Return (X, Y) of the center of cell containing provided text 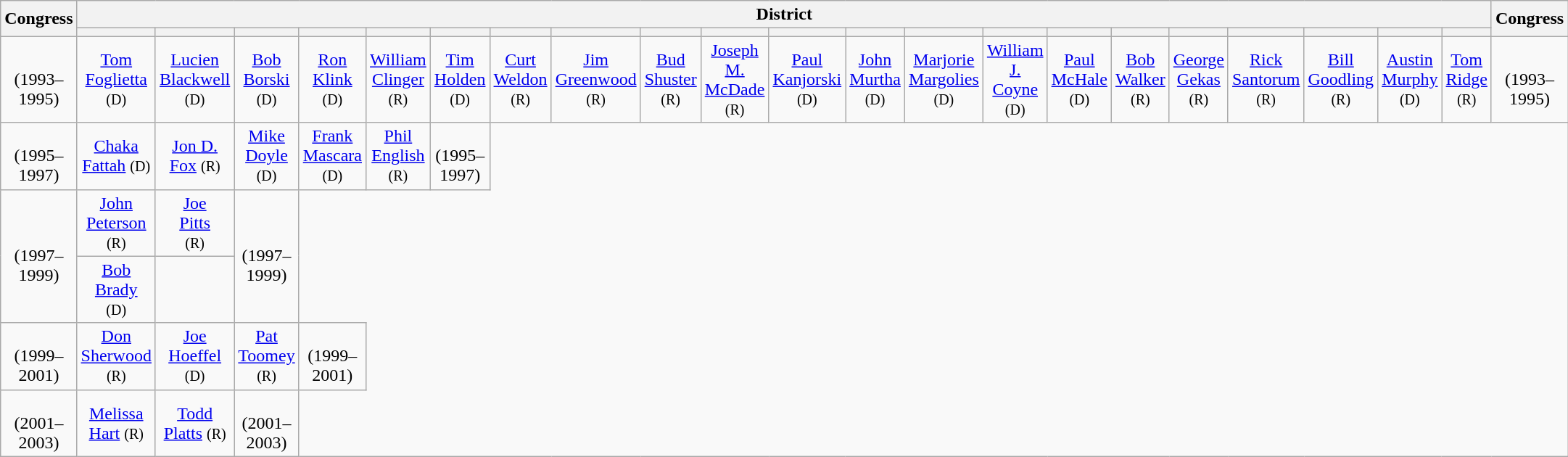
DonSherwood(R) (116, 356)
RickSantorum (R) (1266, 80)
BillGoodling(R) (1341, 80)
BobBorski(D) (267, 80)
William J.Coyne (D) (1015, 80)
MarjorieMargolies (D) (944, 80)
AustinMurphy (D) (1410, 80)
JoeHoeffel (D) (194, 356)
JohnMurtha(D) (875, 80)
JoePitts(R) (194, 223)
PaulKanjorski(D) (807, 80)
JimGreenwood(R) (596, 80)
ToddPlatts (R) (194, 423)
WilliamClinger (R) (399, 80)
MelissaHart (R) (116, 423)
CurtWeldon(R) (521, 80)
TomRidge (R) (1466, 80)
FrankMascara(D) (332, 156)
District (784, 15)
Jon D.Fox (R) (194, 156)
JohnPeterson(R) (116, 223)
JosephM.McDade(R) (735, 80)
BudShuster(R) (670, 80)
MikeDoyle (D) (267, 156)
BobWalker(R) (1140, 80)
TomFoglietta(D) (116, 80)
LucienBlackwell (D) (194, 80)
TimHolden(D) (460, 80)
PatToomey(R) (267, 356)
ChakaFattah (D) (116, 156)
BobBrady(D) (116, 289)
PaulMcHale(D) (1079, 80)
GeorgeGekas(R) (1198, 80)
PhilEnglish(R) (399, 156)
RonKlink (D) (332, 80)
